Return the (X, Y) coordinate for the center point of the cell that contains the specified text.  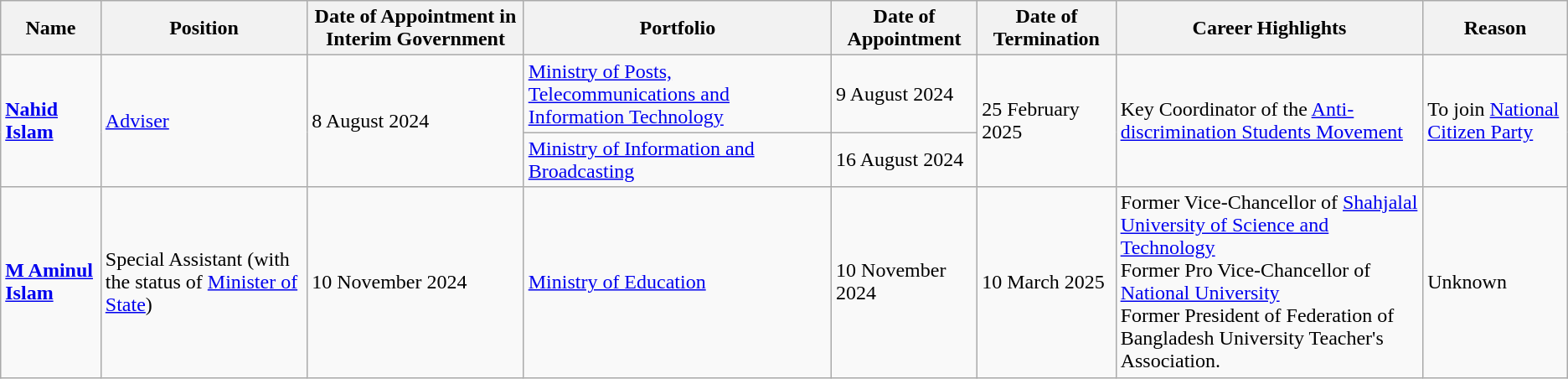
9 August 2024 (905, 94)
Ministry of Information and Broadcasting (677, 159)
M Aminul Islam (51, 282)
Ministry of Posts, Telecommunications and Information Technology (677, 94)
25 February 2025 (1047, 121)
16 August 2024 (905, 159)
Date of Appointment in Interim Government (415, 29)
Key Coordinator of the Anti-discrimination Students Movement (1270, 121)
Name (51, 29)
Portfolio (677, 29)
Unknown (1495, 282)
Reason (1495, 29)
To join National Citizen Party (1495, 121)
Adviser (204, 121)
10 March 2025 (1047, 282)
Special Assistant (with the status of Minister of State) (204, 282)
Date of Termination (1047, 29)
Position (204, 29)
Nahid Islam (51, 121)
Career Highlights (1270, 29)
Date of Appointment (905, 29)
8 August 2024 (415, 121)
Ministry of Education (677, 282)
